Search for the cell housing the specified text and yield its [x, y] center coordinate. 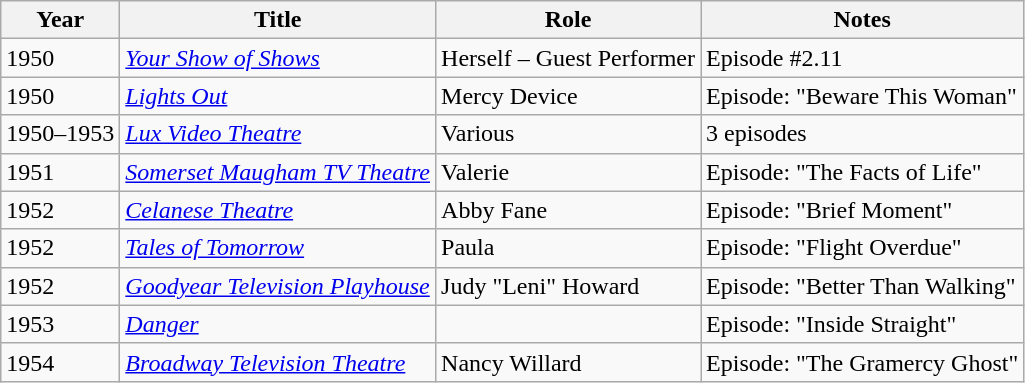
1953 [60, 324]
Episode #2.11 [862, 58]
Role [568, 20]
Nancy Willard [568, 362]
Episode: "Beware This Woman" [862, 96]
Abby Fane [568, 210]
Somerset Maugham TV Theatre [278, 172]
Notes [862, 20]
Episode: "Inside Straight" [862, 324]
1951 [60, 172]
Valerie [568, 172]
Danger [278, 324]
Celanese Theatre [278, 210]
Paula [568, 248]
Herself – Guest Performer [568, 58]
Year [60, 20]
Lux Video Theatre [278, 134]
Episode: "Flight Overdue" [862, 248]
Goodyear Television Playhouse [278, 286]
Various [568, 134]
3 episodes [862, 134]
Title [278, 20]
Episode: "The Facts of Life" [862, 172]
Your Show of Shows [278, 58]
1954 [60, 362]
Lights Out [278, 96]
1950–1953 [60, 134]
Episode: "Brief Moment" [862, 210]
Tales of Tomorrow [278, 248]
Broadway Television Theatre [278, 362]
Judy "Leni" Howard [568, 286]
Episode: "Better Than Walking" [862, 286]
Episode: "The Gramercy Ghost" [862, 362]
Mercy Device [568, 96]
